For the text-containing cell, return its midpoint in [x, y] coordinate format. 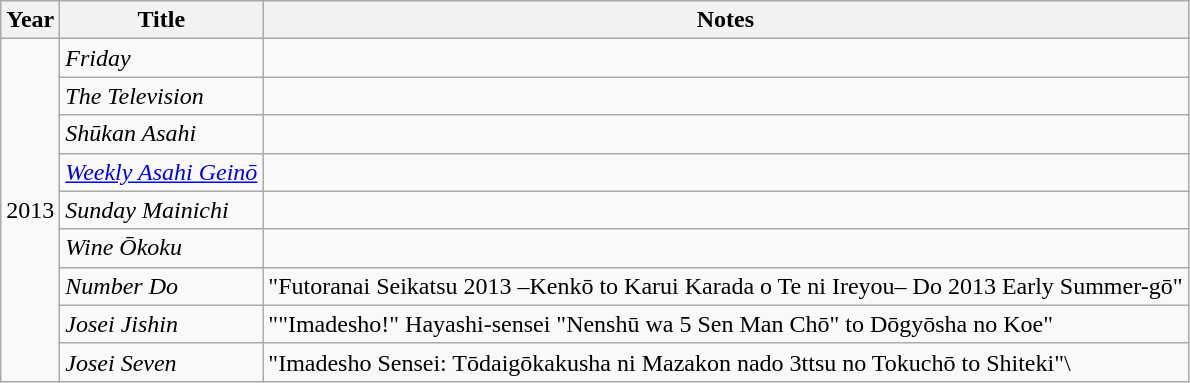
Sunday Mainichi [162, 210]
2013 [30, 210]
Number Do [162, 286]
""Imadesho!" Hayashi-sensei "Nenshū wa 5 Sen Man Chō" to Dōgyōsha no Koe" [726, 324]
Weekly Asahi Geinō [162, 172]
Title [162, 20]
Notes [726, 20]
The Television [162, 96]
Friday [162, 58]
Josei Seven [162, 362]
Shūkan Asahi [162, 134]
Josei Jishin [162, 324]
"Futoranai Seikatsu 2013 –Kenkō to Karui Karada o Te ni Ireyou– Do 2013 Early Summer-gō" [726, 286]
"Imadesho Sensei: Tōdaigōkakusha ni Mazakon nado 3ttsu no Tokuchō to Shiteki"\ [726, 362]
Wine Ōkoku [162, 248]
Year [30, 20]
